From the cell containing the given text, extract its center point as (X, Y) coordinate. 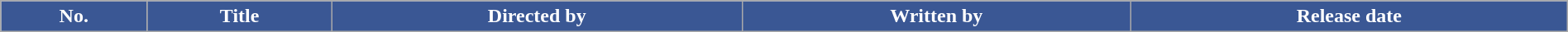
Written by (936, 16)
Directed by (537, 16)
Title (240, 16)
No. (74, 16)
Release date (1349, 16)
